Find where the given text appears and provide that cell's center as [x, y] coordinate. 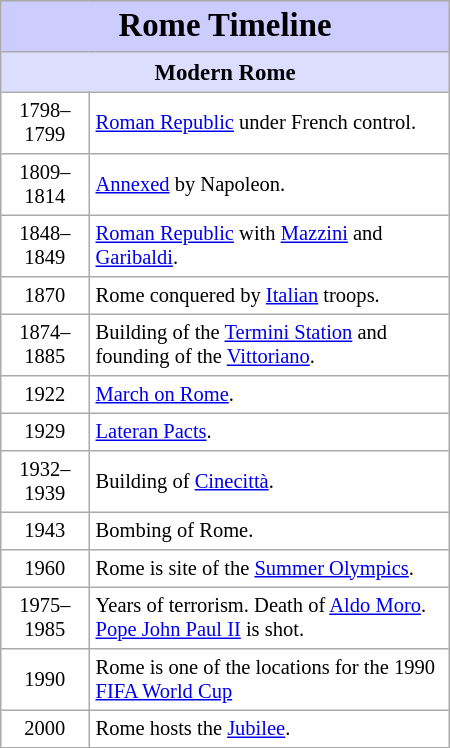
Modern Rome [225, 71]
Years of terrorism. Death of Aldo Moro. Pope John Paul II is shot. [269, 618]
Lateran Pacts. [269, 432]
1932–1939 [45, 481]
2000 [45, 729]
Bombing of Rome. [269, 531]
Roman Republic with Mazzini and Garibaldi. [269, 246]
Rome is site of the Summer Olympics. [269, 568]
Rome Timeline [225, 26]
March on Rome. [269, 394]
1848–1849 [45, 246]
1990 [45, 679]
Annexed by Napoleon. [269, 184]
1809–1814 [45, 184]
Building of Cinecittà. [269, 481]
Building of the Termini Station and founding of the Vittoriano. [269, 345]
1870 [45, 295]
1943 [45, 531]
Rome is one of the locations for the 1990 FIFA World Cup [269, 679]
Rome conquered by Italian troops. [269, 295]
1874–1885 [45, 345]
1922 [45, 394]
Rome hosts the Jubilee. [269, 729]
1929 [45, 432]
1975–1985 [45, 618]
Roman Republic under French control. [269, 123]
1960 [45, 568]
1798–1799 [45, 123]
